Detect which cell encompasses the target text, then output its [x, y] center coordinate. 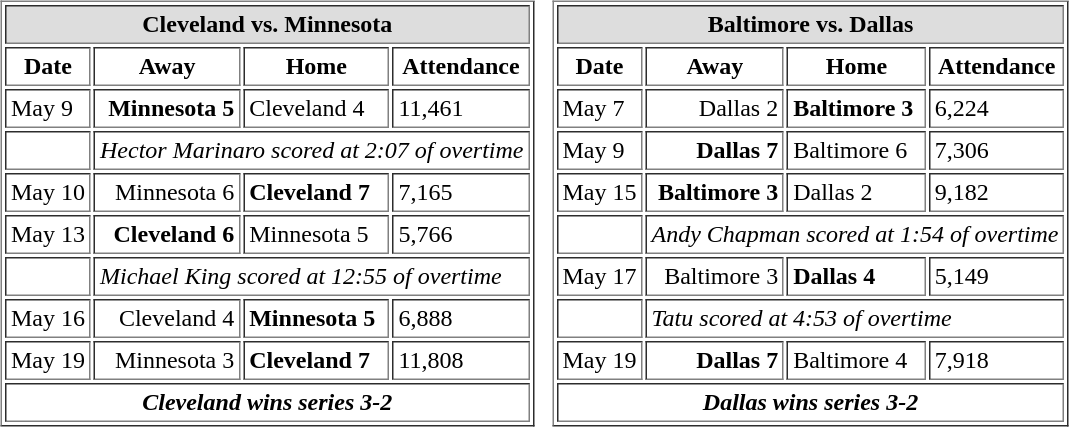
Hector Marinaro scored at 2:07 of overtime [312, 150]
Baltimore 4 [856, 360]
Cleveland vs. Minnesota [267, 24]
Dallas 4 [856, 276]
11,808 [460, 360]
May 16 [48, 318]
6,888 [460, 318]
7,306 [997, 150]
Cleveland wins series 3-2 [267, 402]
Cleveland 6 [167, 234]
May 10 [48, 192]
Baltimore 6 [856, 150]
Dallas wins series 3-2 [810, 402]
6,224 [997, 108]
9,182 [997, 192]
11,461 [460, 108]
5,149 [997, 276]
Minnesota 6 [167, 192]
Baltimore vs. Dallas [810, 24]
5,766 [460, 234]
7,918 [997, 360]
Minnesota 3 [167, 360]
Andy Chapman scored at 1:54 of overtime [854, 234]
May 7 [599, 108]
7,165 [460, 192]
May 15 [599, 192]
Michael King scored at 12:55 of overtime [312, 276]
Tatu scored at 4:53 of overtime [854, 318]
May 17 [599, 276]
May 13 [48, 234]
